Scan for the cell matching the given text and deliver its (X, Y) coordinate at center. 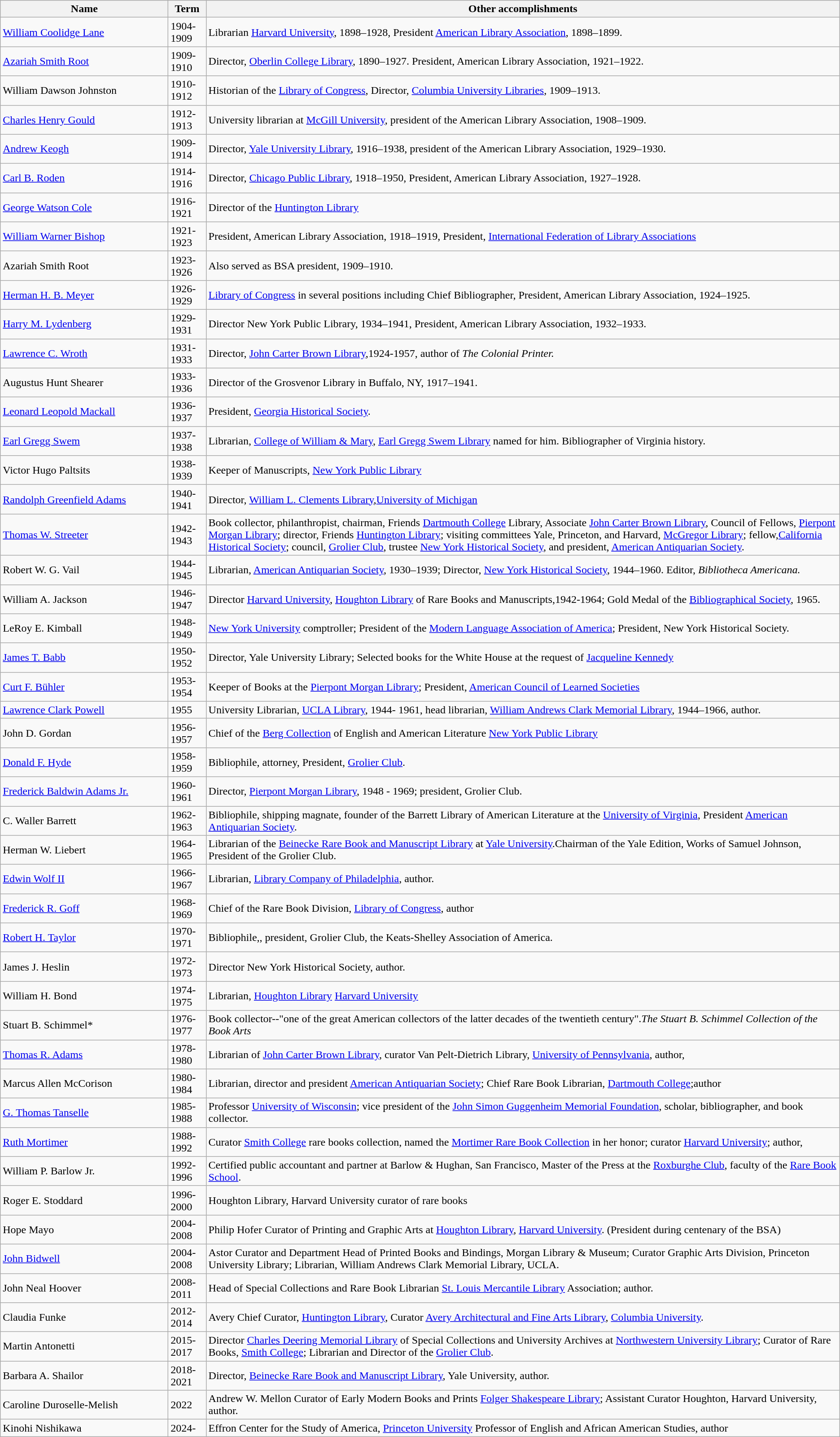
2018-2021 (187, 1375)
William A. Jackson (84, 599)
Curt F. Bühler (84, 687)
1953-1954 (187, 687)
1948- 1949 (187, 628)
1968-1969 (187, 909)
Director, Chicago Public Library, 1918–1950, President, American Library Association, 1927–1928. (523, 178)
Marcus Allen McCorison (84, 1084)
Frederick R. Goff (84, 909)
William H. Bond (84, 996)
Name (84, 9)
President, American Library Association, 1918–1919, President, International Federation of Library Associations (523, 236)
Harry M. Lydenberg (84, 324)
1980-1984 (187, 1084)
Chief of the Rare Book Division, Library of Congress, author (523, 909)
1938-1939 (187, 470)
Kinohi Nishikawa (84, 1428)
1992-1996 (187, 1171)
Roger E. Stoddard (84, 1200)
1904-1909 (187, 32)
1960-1961 (187, 791)
1926-1929 (187, 294)
Bibliophile,, president, Grolier Club, the Keats-Shelley Association of America. (523, 937)
Librarian, American Antiquarian Society, 1930–1939; Director, New York Historical Society, 1944–1960. Editor, Bibliotheca Americana. (523, 570)
Curator Smith College rare books collection, named the Mortimer Rare Book Collection in her honor; curator Harvard University; author, (523, 1142)
1914-1916 (187, 178)
1956-1957 (187, 733)
Director New York Public Library, 1934–1941, President, American Library Association, 1932–1933. (523, 324)
Director, Pierpont Morgan Library, 1948 - 1969; president, Grolier Club. (523, 791)
Herman W. Liebert (84, 850)
1937-1938 (187, 441)
1931-1933 (187, 353)
James J. Heslin (84, 967)
Librarian, College of William & Mary, Earl Gregg Swem Library named for him. Bibliographer of Virginia history. (523, 441)
Keeper of Books at the Pierpont Morgan Library; President, American Council of Learned Societies (523, 687)
1976-1977 (187, 1025)
Thomas R. Adams (84, 1054)
1910-1912 (187, 91)
Director, Beinecke Rare Book and Manuscript Library, Yale University, author. (523, 1375)
University Librarian, UCLA Library, 1944- 1961, head librarian, William Andrews Clark Memorial Library, 1944–1966, author. (523, 710)
1909-1914 (187, 149)
1962-1963 (187, 821)
1940-1941 (187, 499)
1985-1988 (187, 1112)
Randolph Greenfield Adams (84, 499)
John D. Gordan (84, 733)
Lawrence Clark Powell (84, 710)
Andrew Keogh (84, 149)
Thomas W. Streeter (84, 535)
Herman H. B. Meyer (84, 294)
Library of Congress in several positions including Chief Bibliographer, President, American Library Association, 1924–1925. (523, 294)
Claudia Funke (84, 1317)
William Coolidge Lane (84, 32)
Carl B. Roden (84, 178)
Ruth Mortimer (84, 1142)
Director New York Historical Society, author. (523, 967)
2015-2017 (187, 1347)
1912-1913 (187, 119)
Robert H. Taylor (84, 937)
1972-1973 (187, 967)
Bibliophile, attorney, President, Grolier Club. (523, 762)
C. Waller Barrett (84, 821)
Librarian, Library Company of Philadelphia, author. (523, 879)
Philip Hofer Curator of Printing and Graphic Arts at Houghton Library, Harvard University. (President during centenary of the BSA) (523, 1229)
James T. Babb (84, 657)
Librarian, Houghton Library Harvard University (523, 996)
Stuart B. Schimmel* (84, 1025)
Director Harvard University, Houghton Library of Rare Books and Manuscripts,1942-1964; Gold Medal of the Bibliographical Society, 1965. (523, 599)
Effron Center for the Study of America, Princeton University Professor of English and African American Studies, author (523, 1428)
Edwin Wolf II (84, 879)
1974-1975 (187, 996)
John Neal Hoover (84, 1288)
1958-1959 (187, 762)
2012-2014 (187, 1317)
1955 (187, 710)
1966-1967 (187, 879)
University librarian at McGill University, president of the American Library Association, 1908–1909. (523, 119)
Martin Antonetti (84, 1347)
Robert W. G. Vail (84, 570)
Director, Oberlin College Library, 1890–1927. President, American Library Association, 1921–1922. (523, 61)
2022 (187, 1405)
1964-1965 (187, 850)
Barbara A. Shailor (84, 1375)
LeRoy E. Kimball (84, 628)
Director, Yale University Library; Selected books for the White House at the request of Jacqueline Kennedy (523, 657)
Head of Special Collections and Rare Book Librarian St. Louis Mercantile Library Association; author. (523, 1288)
2024- (187, 1428)
Frederick Baldwin Adams Jr. (84, 791)
Other accomplishments (523, 9)
1933-1936 (187, 382)
G. Thomas Tanselle (84, 1112)
2008-2011 (187, 1288)
Director, John Carter Brown Library,1924-1957, author of The Colonial Printer. (523, 353)
Lawrence C. Wroth (84, 353)
1921-1923 (187, 236)
1970-1971 (187, 937)
Hope Mayo (84, 1229)
Andrew W. Mellon Curator of Early Modern Books and Prints Folger Shakespeare Library; Assistant Curator Houghton, Harvard University, author. (523, 1405)
1944-1945 (187, 570)
Director, William L. Clements Library,University of Michigan (523, 499)
Charles Henry Gould (84, 119)
Librarian Harvard University, 1898–1928, President American Library Association, 1898–1899. (523, 32)
1946-1947 (187, 599)
William P. Barlow Jr. (84, 1171)
1916-1921 (187, 207)
President, Georgia Historical Society. (523, 412)
Caroline Duroselle-Melish (84, 1405)
1909-1910 (187, 61)
Earl Gregg Swem (84, 441)
1923-1926 (187, 266)
John Bidwell (84, 1259)
Director of the Huntington Library (523, 207)
1988-1992 (187, 1142)
Houghton Library, Harvard University curator of rare books (523, 1200)
Chief of the Berg Collection of English and American Literature New York Public Library (523, 733)
Professor University of Wisconsin; vice president of the John Simon Guggenheim Memorial Foundation, scholar, bibliographer, and book collector. (523, 1112)
Librarian, director and president American Antiquarian Society; Chief Rare Book Librarian, Dartmouth College;author (523, 1084)
Victor Hugo Paltsits (84, 470)
Augustus Hunt Shearer (84, 382)
1929-1931 (187, 324)
Director, Yale University Library, 1916–1938, president of the American Library Association, 1929–1930. (523, 149)
Term (187, 9)
New York University comptroller; President of the Modern Language Association of America; President, New York Historical Society. (523, 628)
Director of the Grosvenor Library in Buffalo, NY, 1917–1941. (523, 382)
George Watson Cole (84, 207)
1950-1952 (187, 657)
1978-1980 (187, 1054)
Librarian of John Carter Brown Library, curator Van Pelt-Dietrich Library, University of Pennsylvania, author, (523, 1054)
Keeper of Manuscripts, New York Public Library (523, 470)
Historian of the Library of Congress, Director, Columbia University Libraries, 1909–1913. (523, 91)
Avery Chief Curator, Huntington Library, Curator Avery Architectural and Fine Arts Library, Columbia University. (523, 1317)
William Warner Bishop (84, 236)
1996-2000 (187, 1200)
William Dawson Johnston (84, 91)
Also served as BSA president, 1909–1910. (523, 266)
Donald F. Hyde (84, 762)
1936-1937 (187, 412)
1942-1943 (187, 535)
Leonard Leopold Mackall (84, 412)
